Scan for the cell matching the given text and deliver its (X, Y) coordinate at center. 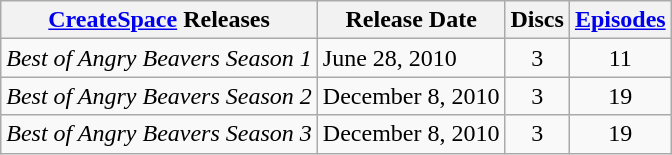
11 (620, 58)
Best of Angry Beavers Season 3 (160, 134)
CreateSpace Releases (160, 20)
Best of Angry Beavers Season 2 (160, 96)
Discs (537, 20)
June 28, 2010 (411, 58)
Release Date (411, 20)
Episodes (620, 20)
Best of Angry Beavers Season 1 (160, 58)
